Find where the given text appears and provide that cell's center as (x, y) coordinate. 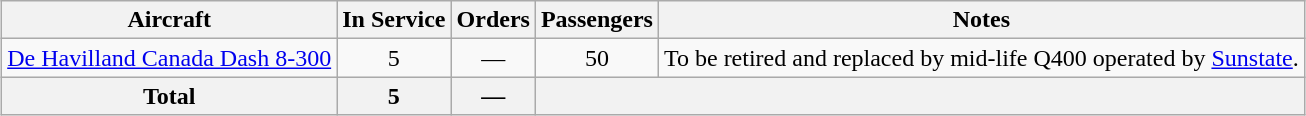
In Service (394, 20)
Orders (493, 20)
Passengers (596, 20)
Aircraft (170, 20)
De Havilland Canada Dash 8-300 (170, 58)
Notes (981, 20)
50 (596, 58)
Total (170, 96)
To be retired and replaced by mid-life Q400 operated by Sunstate. (981, 58)
